Find where the given text appears and provide that cell's center as (X, Y) coordinate. 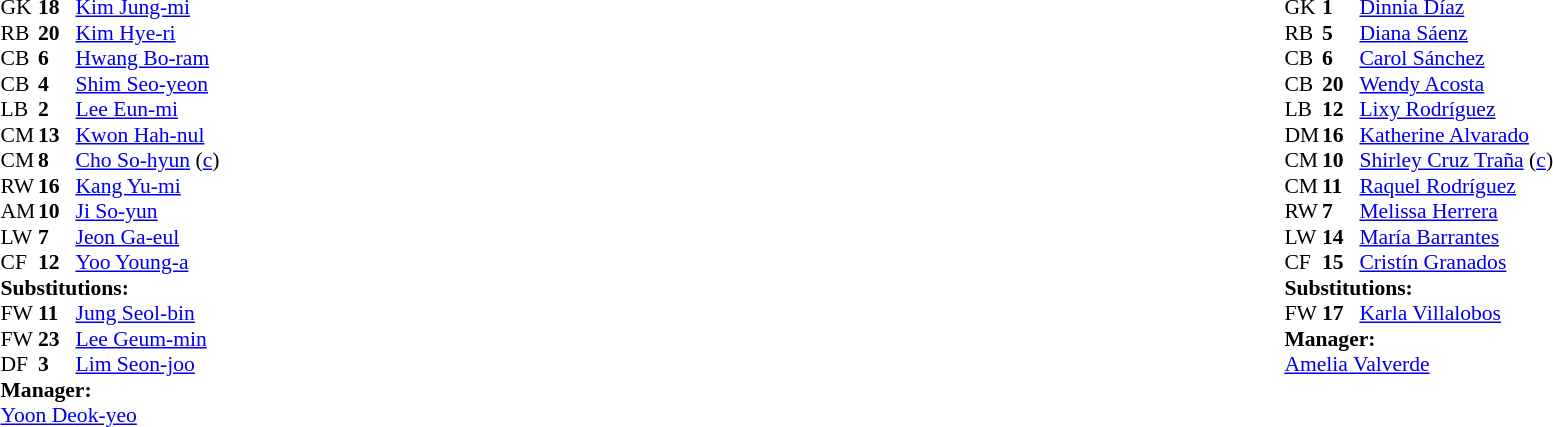
23 (57, 339)
Hwang Bo-ram (148, 59)
Lee Eun-mi (148, 109)
Cristín Granados (1456, 263)
8 (57, 161)
Jung Seol-bin (148, 313)
Lim Seon-joo (148, 365)
Ji So-yun (148, 211)
Katherine Alvarado (1456, 135)
Amelia Valverde (1418, 365)
Lee Geum-min (148, 339)
AM (19, 211)
Diana Sáenz (1456, 33)
Melissa Herrera (1456, 211)
Yoo Young-a (148, 263)
DM (1303, 135)
Kim Hye-ri (148, 33)
Raquel Rodríguez (1456, 186)
Kwon Hah-nul (148, 135)
Lixy Rodríguez (1456, 109)
Wendy Acosta (1456, 84)
2 (57, 109)
13 (57, 135)
Shim Seo-yeon (148, 84)
Shirley Cruz Traña (c) (1456, 161)
15 (1341, 263)
Carol Sánchez (1456, 59)
Karla Villalobos (1456, 313)
17 (1341, 313)
4 (57, 84)
3 (57, 365)
María Barrantes (1456, 237)
Kang Yu-mi (148, 186)
DF (19, 365)
5 (1341, 33)
Cho So-hyun (c) (148, 161)
Jeon Ga-eul (148, 237)
14 (1341, 237)
